Extract the [X, Y] coordinate from the center of the cell holding the provided text.  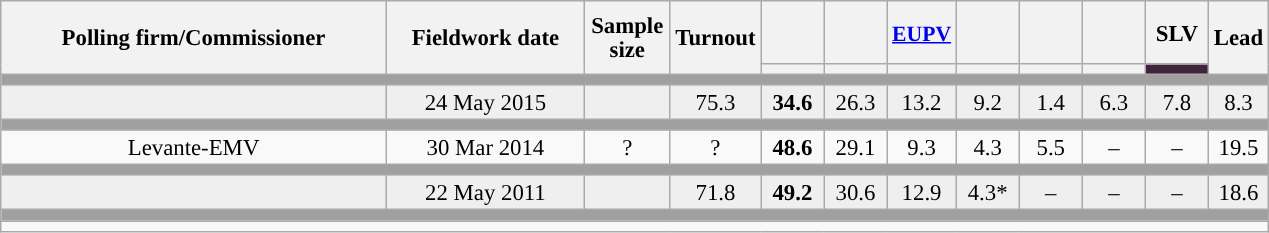
12.9 [922, 194]
8.3 [1238, 102]
5.5 [1050, 148]
Turnout [716, 38]
Polling firm/Commissioner [194, 38]
Lead [1238, 38]
Sample size [627, 38]
4.3 [988, 148]
30 Mar 2014 [485, 148]
7.8 [1176, 102]
Levante-EMV [194, 148]
4.3* [988, 194]
SLV [1176, 32]
22 May 2011 [485, 194]
34.6 [792, 102]
6.3 [1114, 102]
13.2 [922, 102]
19.5 [1238, 148]
71.8 [716, 194]
29.1 [856, 148]
49.2 [792, 194]
1.4 [1050, 102]
9.2 [988, 102]
26.3 [856, 102]
75.3 [716, 102]
48.6 [792, 148]
EUPV [922, 32]
9.3 [922, 148]
Fieldwork date [485, 38]
18.6 [1238, 194]
24 May 2015 [485, 102]
30.6 [856, 194]
